For the text-containing cell, return its midpoint in (x, y) coordinate format. 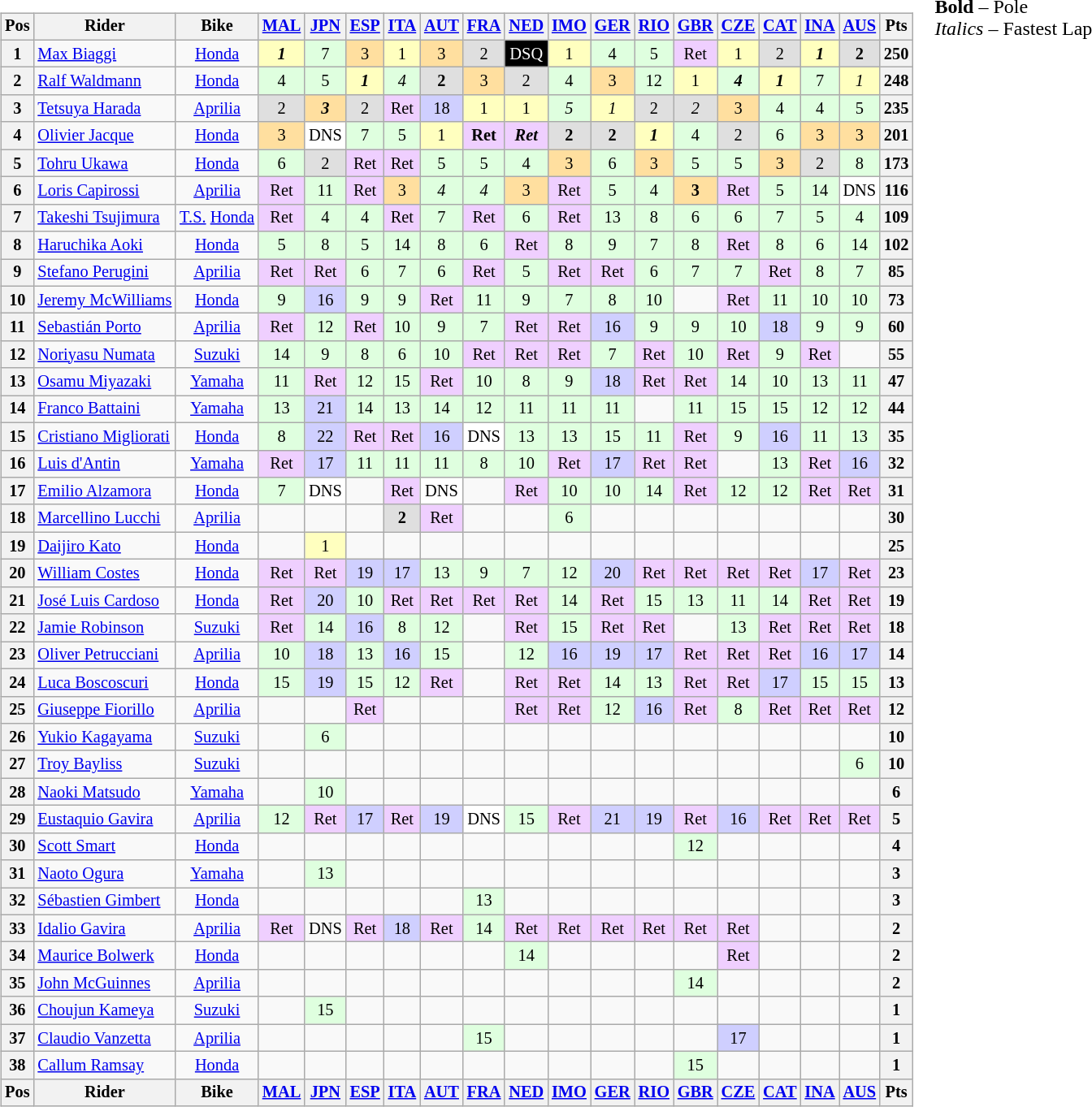
Tetsuya Harada (104, 109)
Eustaquio Gavira (104, 819)
34 (17, 956)
201 (896, 136)
33 (17, 928)
235 (896, 109)
Osamu Miyazaki (104, 382)
37 (17, 1038)
DSQ (526, 54)
Luca Boscoscuri (104, 682)
Loris Capirossi (104, 191)
36 (17, 1010)
73 (896, 300)
José Luis Cardoso (104, 600)
60 (896, 327)
Jeremy McWilliams (104, 300)
Ralf Waldmann (104, 81)
Max Biaggi (104, 54)
Noriyasu Numata (104, 355)
85 (896, 273)
28 (17, 792)
Naoki Matsudo (104, 792)
Franco Battaini (104, 409)
Maurice Bolwerk (104, 956)
47 (896, 382)
Olivier Jacque (104, 136)
24 (17, 682)
Idalio Gavira (104, 928)
Callum Ramsay (104, 1066)
Luis d'Antin (104, 464)
Emilio Alzamora (104, 491)
Scott Smart (104, 846)
26 (17, 737)
Marcellino Lucchi (104, 518)
William Costes (104, 573)
116 (896, 191)
29 (17, 819)
55 (896, 355)
Haruchika Aoki (104, 245)
Oliver Petrucciani (104, 655)
Daijiro Kato (104, 546)
248 (896, 81)
Choujun Kameya (104, 1010)
Stefano Perugini (104, 273)
Troy Bayliss (104, 764)
Cristiano Migliorati (104, 436)
27 (17, 764)
38 (17, 1066)
Giuseppe Fiorillo (104, 710)
Takeshi Tsujimura (104, 218)
109 (896, 218)
Tohru Ukawa (104, 163)
Naoto Ogura (104, 874)
John McGuinnes (104, 984)
Sebastián Porto (104, 327)
102 (896, 245)
Sébastien Gimbert (104, 902)
T.S. Honda (217, 218)
Claudio Vanzetta (104, 1038)
173 (896, 163)
44 (896, 409)
Jamie Robinson (104, 628)
Yukio Kagayama (104, 737)
250 (896, 54)
